Capture the cell that displays the provided text and extract its [x, y] central coordinate. 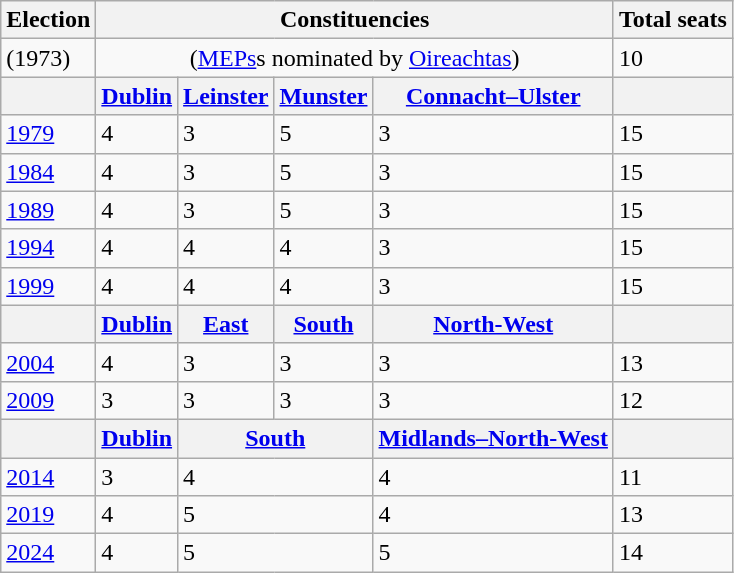
12 [672, 400]
(MEPss nominated by Oireachtas) [355, 58]
10 [672, 58]
Election [48, 20]
2009 [48, 400]
(1973) [48, 58]
Leinster [226, 96]
1999 [48, 286]
Total seats [672, 20]
Connacht–Ulster [493, 96]
11 [672, 477]
Munster [324, 96]
1979 [48, 134]
14 [672, 553]
Midlands–North-West [493, 438]
2024 [48, 553]
2004 [48, 362]
1989 [48, 210]
East [226, 324]
1984 [48, 172]
North-West [493, 324]
2014 [48, 477]
Constituencies [355, 20]
2019 [48, 515]
1994 [48, 248]
